Locate the cell with the specified text and output its [x, y] center coordinate. 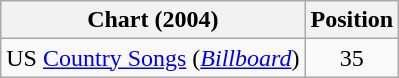
Chart (2004) [153, 20]
35 [352, 58]
Position [352, 20]
US Country Songs (Billboard) [153, 58]
